Find where the given text appears and provide that cell's center as [x, y] coordinate. 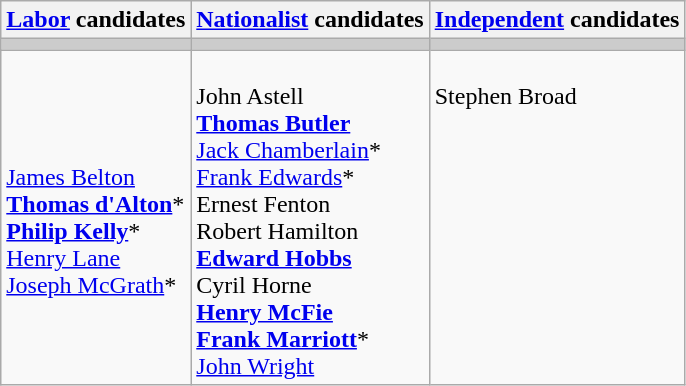
Independent candidates [557, 20]
Nationalist candidates [310, 20]
Labor candidates [96, 20]
James Belton Thomas d'Alton* Philip Kelly* Henry Lane Joseph McGrath* [96, 218]
Stephen Broad [557, 218]
